Determine the [x, y] coordinate at the center of the cell enclosing the given text.  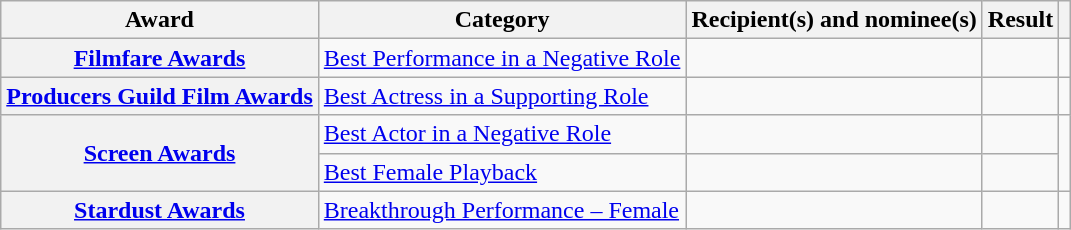
Result [1020, 20]
Recipient(s) and nominee(s) [834, 20]
Best Female Playback [502, 172]
Stardust Awards [160, 210]
Award [160, 20]
Filmfare Awards [160, 58]
Best Actor in a Negative Role [502, 134]
Screen Awards [160, 153]
Category [502, 20]
Best Actress in a Supporting Role [502, 96]
Best Performance in a Negative Role [502, 58]
Producers Guild Film Awards [160, 96]
Breakthrough Performance – Female [502, 210]
